Return [x, y] of the center of cell containing provided text 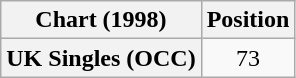
73 [248, 58]
Chart (1998) [101, 20]
UK Singles (OCC) [101, 58]
Position [248, 20]
